Scan for the cell matching the given text and deliver its [x, y] coordinate at center. 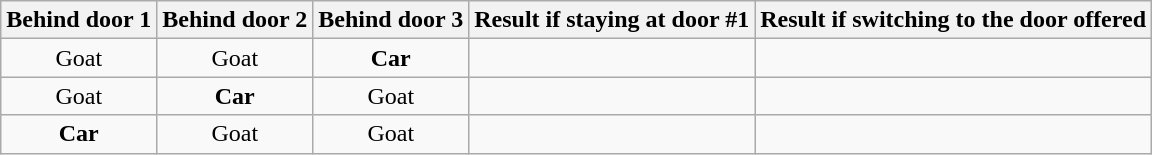
Result if switching to the door offered [954, 20]
Behind door 1 [79, 20]
Behind door 3 [391, 20]
Behind door 2 [235, 20]
Result if staying at door #1 [612, 20]
